Search for the cell housing the specified text and yield its (X, Y) center coordinate. 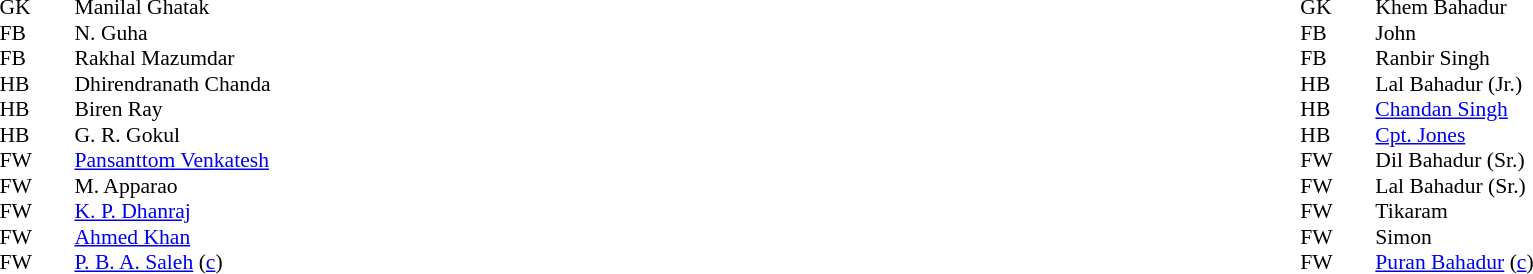
Dhirendranath Chanda (172, 84)
Lal Bahadur (Jr.) (1454, 84)
N. Guha (172, 33)
Cpt. Jones (1454, 135)
Tikaram (1454, 211)
Dil Bahadur (Sr.) (1454, 161)
Pansanttom Venkatesh (172, 161)
K. P. Dhanraj (172, 211)
Chandan Singh (1454, 109)
G. R. Gokul (172, 135)
Ahmed Khan (172, 237)
Rakhal Mazumdar (172, 59)
M. Apparao (172, 186)
John (1454, 33)
Biren Ray (172, 109)
Lal Bahadur (Sr.) (1454, 186)
Simon (1454, 237)
Ranbir Singh (1454, 59)
